Detect which cell encompasses the target text, then output its [X, Y] center coordinate. 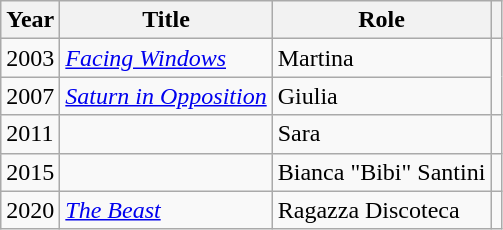
Year [30, 20]
2007 [30, 96]
2015 [30, 172]
Ragazza Discoteca [382, 210]
Martina [382, 58]
2011 [30, 134]
2003 [30, 58]
Title [166, 20]
2020 [30, 210]
Bianca "Bibi" Santini [382, 172]
The Beast [166, 210]
Sara [382, 134]
Role [382, 20]
Saturn in Opposition [166, 96]
Giulia [382, 96]
Facing Windows [166, 58]
